Extract the [x, y] coordinate from the center of the cell holding the provided text.  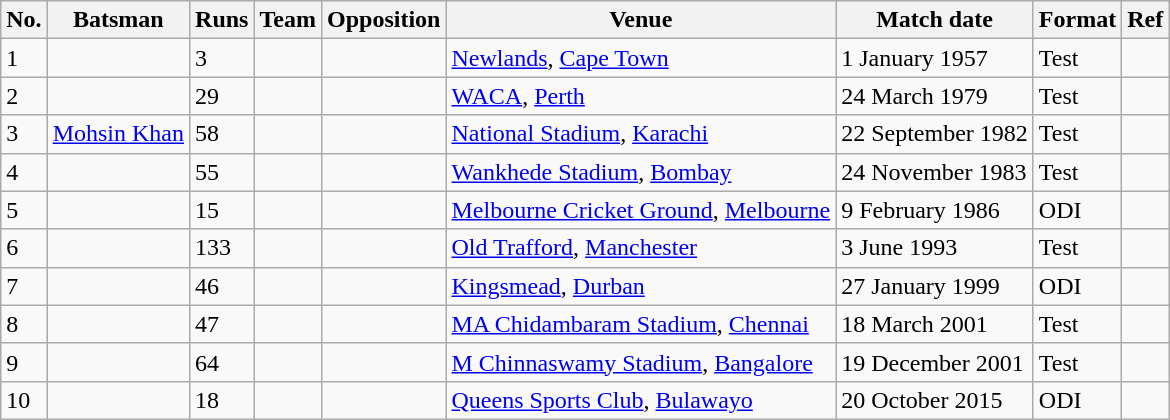
Format [1077, 20]
5 [24, 210]
2 [24, 96]
Kingsmead, Durban [641, 286]
29 [222, 96]
Batsman [118, 20]
8 [24, 324]
133 [222, 248]
9 [24, 362]
1 [24, 58]
18 [222, 400]
M Chinnaswamy Stadium, Bangalore [641, 362]
18 March 2001 [935, 324]
20 October 2015 [935, 400]
WACA, Perth [641, 96]
Queens Sports Club, Bulawayo [641, 400]
1 January 1957 [935, 58]
47 [222, 324]
Venue [641, 20]
No. [24, 20]
3 June 1993 [935, 248]
Team [288, 20]
27 January 1999 [935, 286]
24 March 1979 [935, 96]
Wankhede Stadium, Bombay [641, 172]
Old Trafford, Manchester [641, 248]
10 [24, 400]
Mohsin Khan [118, 134]
Match date [935, 20]
15 [222, 210]
Runs [222, 20]
22 September 1982 [935, 134]
6 [24, 248]
Ref [1146, 20]
4 [24, 172]
Opposition [384, 20]
7 [24, 286]
Melbourne Cricket Ground, Melbourne [641, 210]
9 February 1986 [935, 210]
55 [222, 172]
MA Chidambaram Stadium, Chennai [641, 324]
58 [222, 134]
24 November 1983 [935, 172]
Newlands, Cape Town [641, 58]
19 December 2001 [935, 362]
National Stadium, Karachi [641, 134]
46 [222, 286]
64 [222, 362]
